Return the [x, y] coordinate for the center point of the cell that contains the specified text.  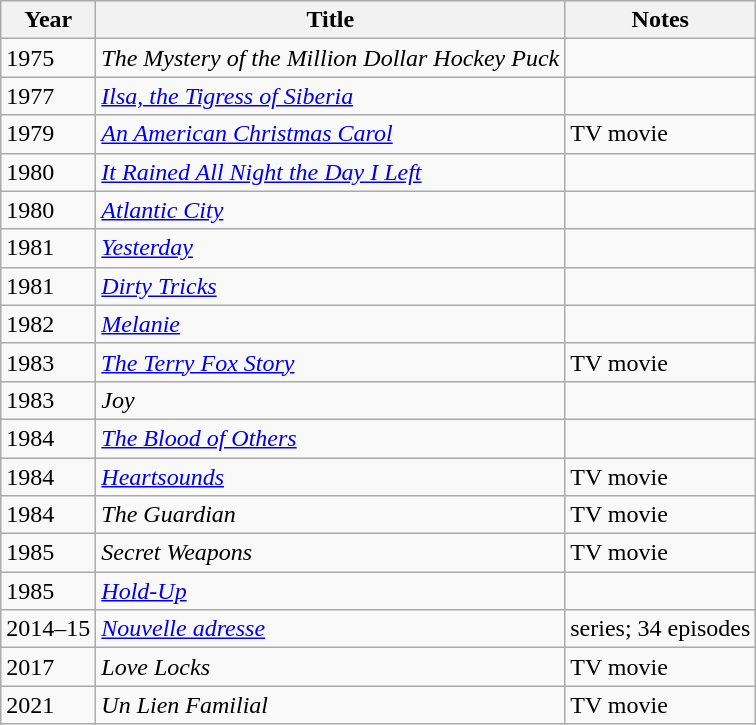
series; 34 episodes [660, 629]
1975 [48, 58]
Atlantic City [330, 210]
It Rained All Night the Day I Left [330, 172]
Year [48, 20]
Heartsounds [330, 477]
Ilsa, the Tigress of Siberia [330, 96]
2021 [48, 705]
Melanie [330, 324]
Un Lien Familial [330, 705]
1979 [48, 134]
Love Locks [330, 667]
Hold-Up [330, 591]
The Mystery of the Million Dollar Hockey Puck [330, 58]
1982 [48, 324]
Joy [330, 400]
Yesterday [330, 248]
The Terry Fox Story [330, 362]
The Guardian [330, 515]
2017 [48, 667]
Notes [660, 20]
Nouvelle adresse [330, 629]
1977 [48, 96]
Dirty Tricks [330, 286]
2014–15 [48, 629]
Title [330, 20]
An American Christmas Carol [330, 134]
The Blood of Others [330, 438]
Secret Weapons [330, 553]
